Provide the (x, y) coordinate of the cell's center where the given text is located.  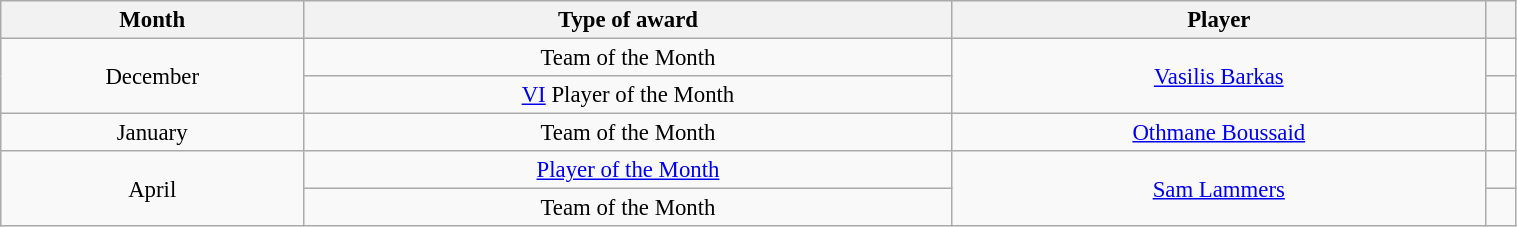
December (152, 76)
January (152, 133)
Vasilis Barkas (1218, 76)
April (152, 188)
Month (152, 20)
Sam Lammers (1218, 188)
Type of award (628, 20)
Player (1218, 20)
Othmane Boussaid (1218, 133)
Player of the Month (628, 170)
VI Player of the Month (628, 95)
